Provide the [x, y] coordinate of the cell's center where the given text is located.  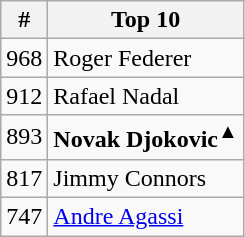
Roger Federer [146, 58]
912 [24, 96]
817 [24, 178]
893 [24, 138]
Novak Djokovic▲ [146, 138]
# [24, 20]
Top 10 [146, 20]
Rafael Nadal [146, 96]
Jimmy Connors [146, 178]
747 [24, 217]
Andre Agassi [146, 217]
968 [24, 58]
